For the text-containing cell, return its midpoint in (X, Y) coordinate format. 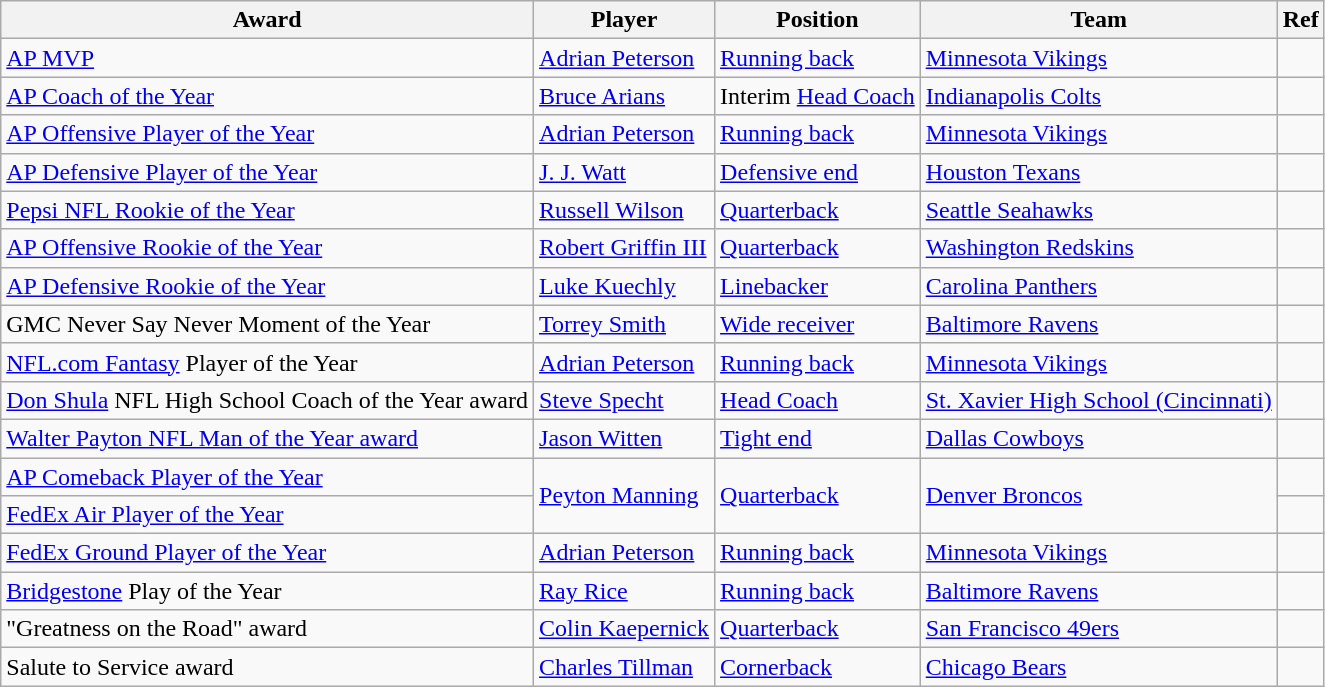
AP Comeback Player of the Year (268, 477)
GMC Never Say Never Moment of the Year (268, 324)
Don Shula NFL High School Coach of the Year award (268, 400)
Tight end (818, 438)
Linebacker (818, 286)
Russell Wilson (624, 210)
Award (268, 20)
Wide receiver (818, 324)
AP Coach of the Year (268, 96)
Interim Head Coach (818, 96)
NFL.com Fantasy Player of the Year (268, 362)
AP Defensive Player of the Year (268, 172)
Washington Redskins (1098, 248)
AP Defensive Rookie of the Year (268, 286)
Peyton Manning (624, 496)
Ref (1300, 20)
FedEx Ground Player of the Year (268, 553)
Denver Broncos (1098, 496)
Colin Kaepernick (624, 629)
Luke Kuechly (624, 286)
Carolina Panthers (1098, 286)
Indianapolis Colts (1098, 96)
Defensive end (818, 172)
Houston Texans (1098, 172)
Salute to Service award (268, 667)
Position (818, 20)
J. J. Watt (624, 172)
St. Xavier High School (Cincinnati) (1098, 400)
Robert Griffin III (624, 248)
FedEx Air Player of the Year (268, 515)
"Greatness on the Road" award (268, 629)
Cornerback (818, 667)
Seattle Seahawks (1098, 210)
Ray Rice (624, 591)
Player (624, 20)
San Francisco 49ers (1098, 629)
Torrey Smith (624, 324)
Dallas Cowboys (1098, 438)
Chicago Bears (1098, 667)
AP MVP (268, 58)
Walter Payton NFL Man of the Year award (268, 438)
Steve Specht (624, 400)
Pepsi NFL Rookie of the Year (268, 210)
Charles Tillman (624, 667)
Bruce Arians (624, 96)
AP Offensive Rookie of the Year (268, 248)
Team (1098, 20)
Jason Witten (624, 438)
Bridgestone Play of the Year (268, 591)
AP Offensive Player of the Year (268, 134)
Head Coach (818, 400)
